Output the [x, y] coordinate of the center of the cell containing the given text.  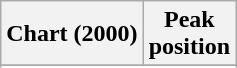
Peakposition [189, 34]
Chart (2000) [72, 34]
